Identify which cell holds the provided text, then report its [X, Y] central coordinate. 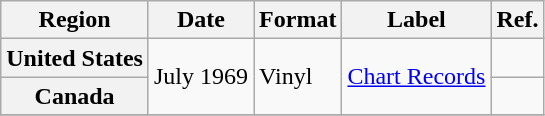
Format [298, 20]
Label [416, 20]
Ref. [518, 20]
July 1969 [200, 77]
United States [75, 58]
Chart Records [416, 77]
Canada [75, 96]
Vinyl [298, 77]
Region [75, 20]
Date [200, 20]
